Pinpoint the cell where the given text exists, returning its [X, Y] midpoint coordinate. 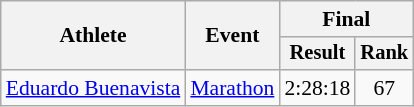
Event [232, 36]
Result [317, 54]
67 [384, 88]
Rank [384, 54]
Marathon [232, 88]
Eduardo Buenavista [94, 88]
Athlete [94, 36]
Final [346, 19]
2:28:18 [317, 88]
